Scan for the cell matching the given text and deliver its [x, y] coordinate at center. 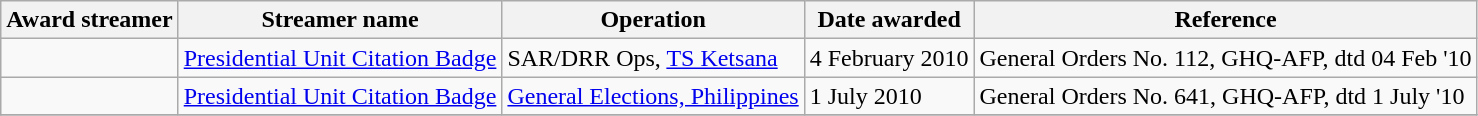
Date awarded [889, 20]
SAR/DRR Ops, TS Ketsana [653, 58]
1 July 2010 [889, 96]
Award streamer [90, 20]
4 February 2010 [889, 58]
General Elections, Philippines [653, 96]
Streamer name [340, 20]
General Orders No. 641, GHQ-AFP, dtd 1 July '10 [1226, 96]
Reference [1226, 20]
Operation [653, 20]
General Orders No. 112, GHQ-AFP, dtd 04 Feb '10 [1226, 58]
